Extract the (X, Y) coordinate from the center of the cell holding the provided text.  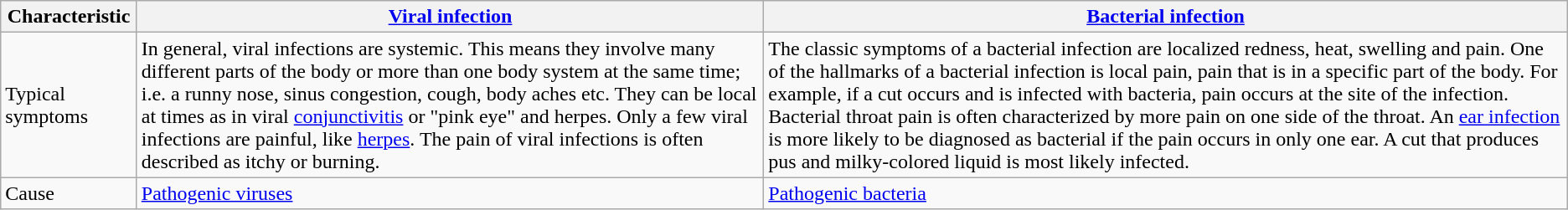
Pathogenic viruses (451, 193)
Viral infection (451, 17)
Bacterial infection (1166, 17)
Typical symptoms (69, 105)
Cause (69, 193)
Characteristic (69, 17)
Pathogenic bacteria (1166, 193)
